Scan for the cell matching the given text and deliver its [x, y] coordinate at center. 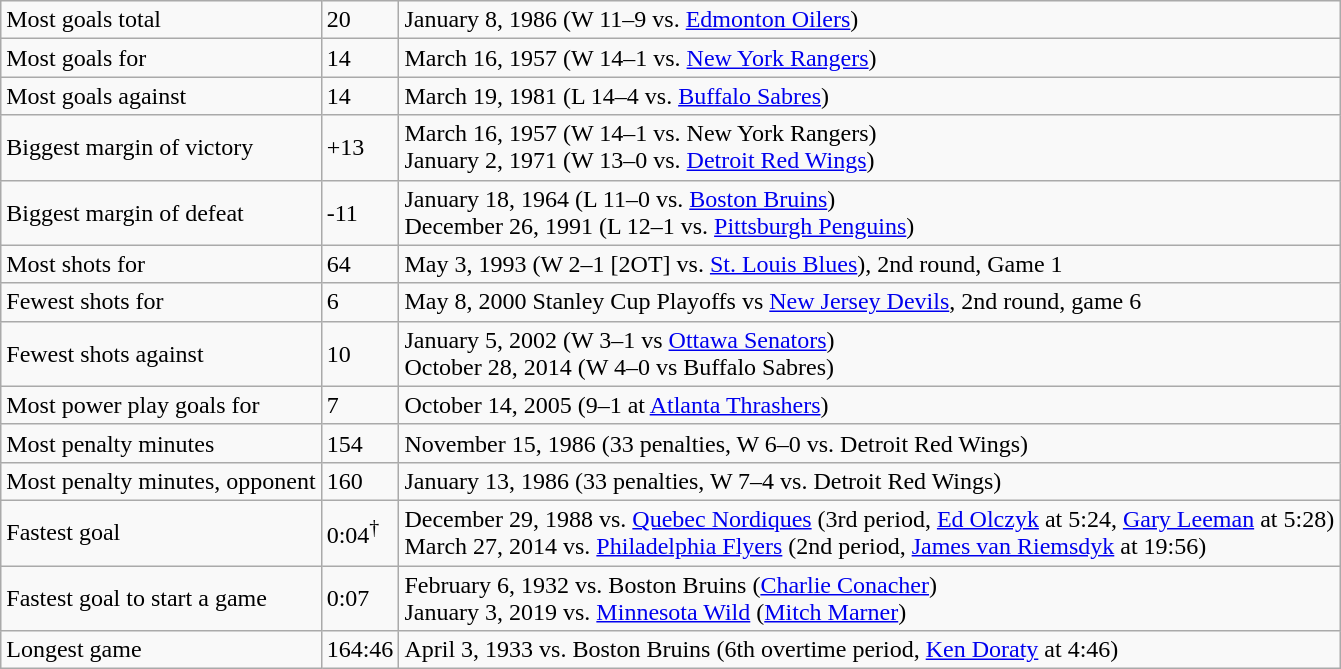
Most penalty minutes [161, 443]
10 [360, 354]
Fastest goal [161, 532]
Most goals total [161, 20]
Most goals against [161, 96]
0:04† [360, 532]
164:46 [360, 650]
Fewest shots for [161, 302]
-11 [360, 212]
Most shots for [161, 264]
Most penalty minutes, opponent [161, 481]
January 13, 1986 (33 penalties, W 7–4 vs. Detroit Red Wings) [870, 481]
March 19, 1981 (L 14–4 vs. Buffalo Sabres) [870, 96]
October 14, 2005 (9–1 at Atlanta Thrashers) [870, 405]
January 18, 1964 (L 11–0 vs. Boston Bruins)December 26, 1991 (L 12–1 vs. Pittsburgh Penguins) [870, 212]
0:07 [360, 598]
May 8, 2000 Stanley Cup Playoffs vs New Jersey Devils, 2nd round, game 6 [870, 302]
160 [360, 481]
May 3, 1993 (W 2–1 [2OT] vs. St. Louis Blues), 2nd round, Game 1 [870, 264]
Biggest margin of defeat [161, 212]
+13 [360, 148]
March 16, 1957 (W 14–1 vs. New York Rangers)January 2, 1971 (W 13–0 vs. Detroit Red Wings) [870, 148]
Biggest margin of victory [161, 148]
Fewest shots against [161, 354]
Fastest goal to start a game [161, 598]
February 6, 1932 vs. Boston Bruins (Charlie Conacher)January 3, 2019 vs. Minnesota Wild (Mitch Marner) [870, 598]
January 8, 1986 (W 11–9 vs. Edmonton Oilers) [870, 20]
20 [360, 20]
154 [360, 443]
Most power play goals for [161, 405]
7 [360, 405]
March 16, 1957 (W 14–1 vs. New York Rangers) [870, 58]
January 5, 2002 (W 3–1 vs Ottawa Senators) October 28, 2014 (W 4–0 vs Buffalo Sabres) [870, 354]
April 3, 1933 vs. Boston Bruins (6th overtime period, Ken Doraty at 4:46) [870, 650]
6 [360, 302]
Longest game [161, 650]
Most goals for [161, 58]
64 [360, 264]
November 15, 1986 (33 penalties, W 6–0 vs. Detroit Red Wings) [870, 443]
